Capture the cell that displays the provided text and extract its (X, Y) central coordinate. 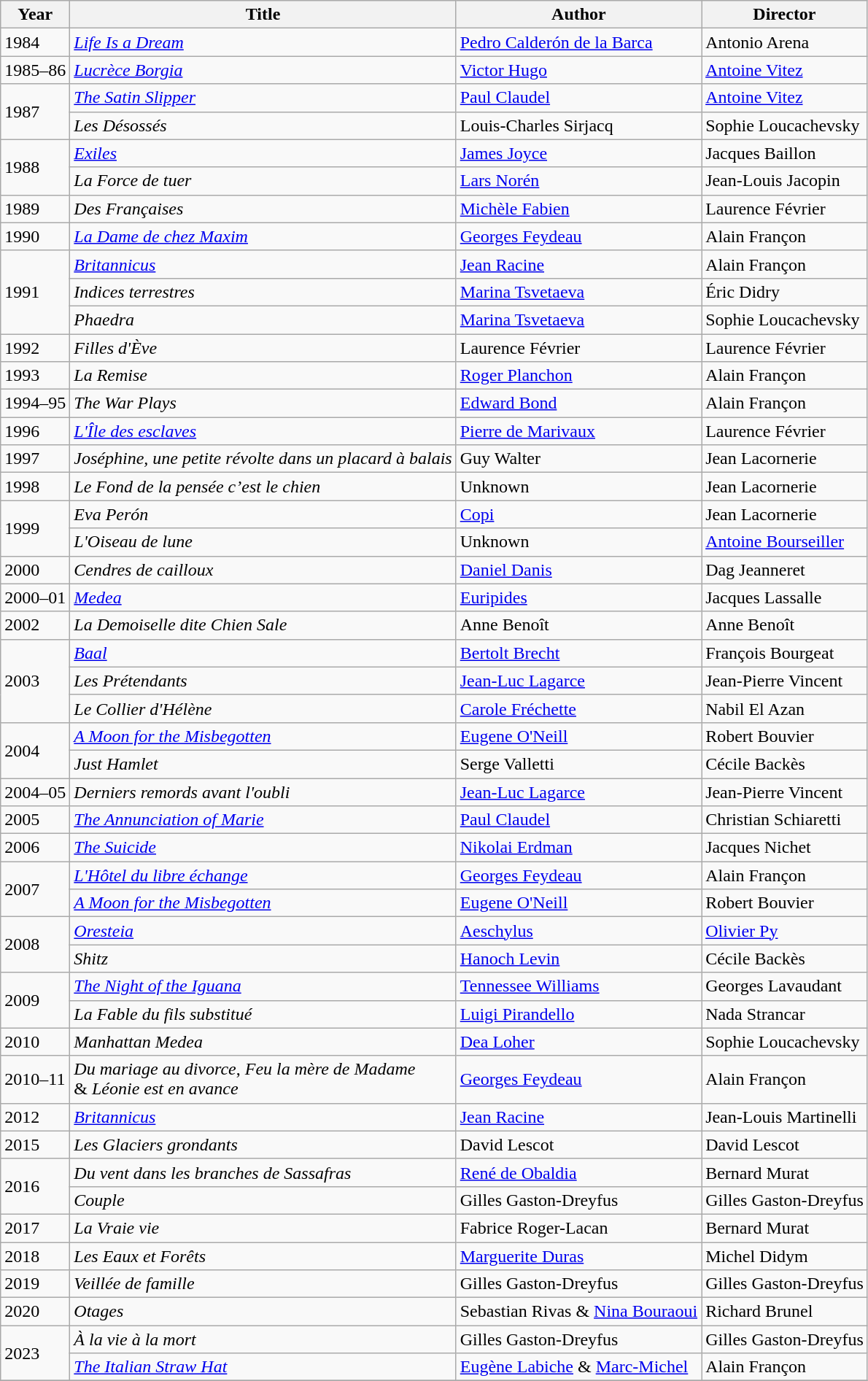
Le Collier d'Hélène (263, 708)
1989 (35, 209)
2020 (35, 1312)
Otages (263, 1312)
Pedro Calderón de la Barca (578, 42)
Oresteia (263, 931)
2019 (35, 1284)
2023 (35, 1353)
James Joyce (578, 153)
1988 (35, 167)
Guy Walter (578, 459)
Christian Schiaretti (785, 820)
Marguerite Duras (578, 1256)
Life Is a Dream (263, 42)
La Dame de chez Maxim (263, 236)
Edward Bond (578, 403)
L'Oiseau de lune (263, 542)
1996 (35, 431)
Copi (578, 514)
Des Françaises (263, 209)
Phaedra (263, 320)
Jacques Baillon (785, 153)
Euripides (578, 597)
2009 (35, 1000)
La Fable du fils substitué (263, 1014)
The Satin Slipper (263, 98)
Éric Didry (785, 292)
Medea (263, 597)
Nikolai Erdman (578, 848)
2006 (35, 848)
Richard Brunel (785, 1312)
1993 (35, 376)
Jacques Nichet (785, 848)
La Force de tuer (263, 181)
The War Plays (263, 403)
L'Île des esclaves (263, 431)
Dag Jeanneret (785, 570)
2004 (35, 750)
Baal (263, 653)
The Suicide (263, 848)
1994–95 (35, 403)
Georges Lavaudant (785, 986)
2017 (35, 1228)
1998 (35, 487)
2016 (35, 1186)
Just Hamlet (263, 764)
À la vie à la mort (263, 1339)
2012 (35, 1117)
Exiles (263, 153)
2000–01 (35, 597)
1985–86 (35, 70)
Daniel Danis (578, 570)
1992 (35, 348)
2007 (35, 889)
Nada Strancar (785, 1014)
2000 (35, 570)
François Bourgeat (785, 653)
Luigi Pirandello (578, 1014)
Joséphine, une petite révolte dans un placard à balais (263, 459)
Cendres de cailloux (263, 570)
Louis-Charles Sirjacq (578, 125)
Antonio Arena (785, 42)
Year (35, 15)
Pierre de Marivaux (578, 431)
Bertolt Brecht (578, 653)
Les Désossés (263, 125)
René de Obaldia (578, 1172)
2002 (35, 625)
Dea Loher (578, 1042)
Serge Valletti (578, 764)
Hanoch Levin (578, 959)
Jean-Louis Jacopin (785, 181)
Roger Planchon (578, 376)
1991 (35, 292)
1987 (35, 112)
Eva Perón (263, 514)
Tennessee Williams (578, 986)
Author (578, 15)
Du vent dans les branches de Sassafras (263, 1172)
2015 (35, 1145)
Director (785, 15)
Antoine Bourseiller (785, 542)
Veillée de famille (263, 1284)
L'Hôtel du libre échange (263, 875)
2010 (35, 1042)
2008 (35, 945)
Du mariage au divorce, Feu la mère de Madame & Léonie est en avance (263, 1080)
The Night of the Iguana (263, 986)
Carole Fréchette (578, 708)
Michèle Fabien (578, 209)
2005 (35, 820)
Filles d'Ève (263, 348)
Victor Hugo (578, 70)
La Remise (263, 376)
2004–05 (35, 792)
Jacques Lassalle (785, 597)
Indices terrestres (263, 292)
Shitz (263, 959)
Sebastian Rivas & Nina Bouraoui (578, 1312)
Nabil El Azan (785, 708)
Eugène Labiche & Marc-Michel (578, 1367)
Le Fond de la pensée c’est le chien (263, 487)
Lucrèce Borgia (263, 70)
The Italian Straw Hat (263, 1367)
Aeschylus (578, 931)
2003 (35, 681)
La Demoiselle dite Chien Sale (263, 625)
1990 (35, 236)
Manhattan Medea (263, 1042)
Jean-Louis Martinelli (785, 1117)
The Annunciation of Marie (263, 820)
1984 (35, 42)
Couple (263, 1200)
Fabrice Roger-Lacan (578, 1228)
Michel Didym (785, 1256)
Les Eaux et Forêts (263, 1256)
Les Glaciers grondants (263, 1145)
2018 (35, 1256)
Derniers remords avant l'oubli (263, 792)
Olivier Py (785, 931)
La Vraie vie (263, 1228)
1999 (35, 528)
Lars Norén (578, 181)
1997 (35, 459)
2010–11 (35, 1080)
Title (263, 15)
Les Prétendants (263, 681)
